Detect which cell encompasses the target text, then output its (x, y) center coordinate. 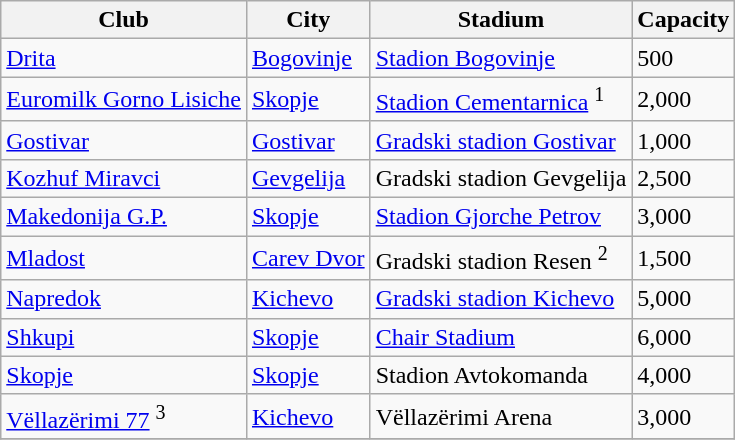
Euromilk Gorno Lisiche (124, 100)
500 (684, 58)
Stadion Avtokomanda (501, 375)
2,500 (684, 178)
Vëllazërimi 77 3 (124, 416)
6,000 (684, 337)
Napredok (124, 299)
Carev Dvor (308, 258)
Kozhuf Miravci (124, 178)
Stadion Bogovinje (501, 58)
Stadion Gjorche Petrov (501, 217)
Gradski stadion Resen 2 (501, 258)
Shkupi (124, 337)
Gradski stadion Gostivar (501, 140)
1,500 (684, 258)
Stadium (501, 20)
Stadion Cementarnica 1 (501, 100)
Bogovinje (308, 58)
Gradski stadion Kichevo (501, 299)
5,000 (684, 299)
Gevgelija (308, 178)
Gradski stadion Gevgelija (501, 178)
Mladost (124, 258)
1,000 (684, 140)
2,000 (684, 100)
Capacity (684, 20)
Drita (124, 58)
Club (124, 20)
City (308, 20)
Makedonija G.P. (124, 217)
Chair Stadium (501, 337)
Vëllazërimi Arena (501, 416)
4,000 (684, 375)
